Identify which cell holds the provided text, then report its (x, y) central coordinate. 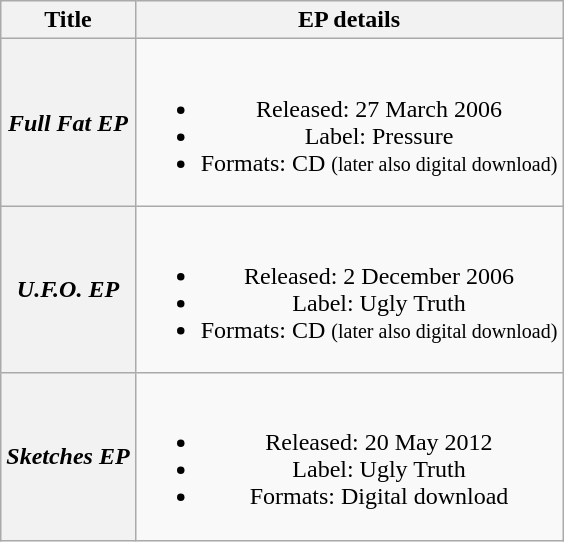
Released: 27 March 2006Label: PressureFormats: CD (later also digital download) (349, 122)
Released: 2 December 2006Label: Ugly TruthFormats: CD (later also digital download) (349, 290)
U.F.O. EP (68, 290)
Released: 20 May 2012Label: Ugly TruthFormats: Digital download (349, 456)
Sketches EP (68, 456)
Full Fat EP (68, 122)
Title (68, 20)
EP details (349, 20)
